Identify which cell holds the provided text, then report its (x, y) central coordinate. 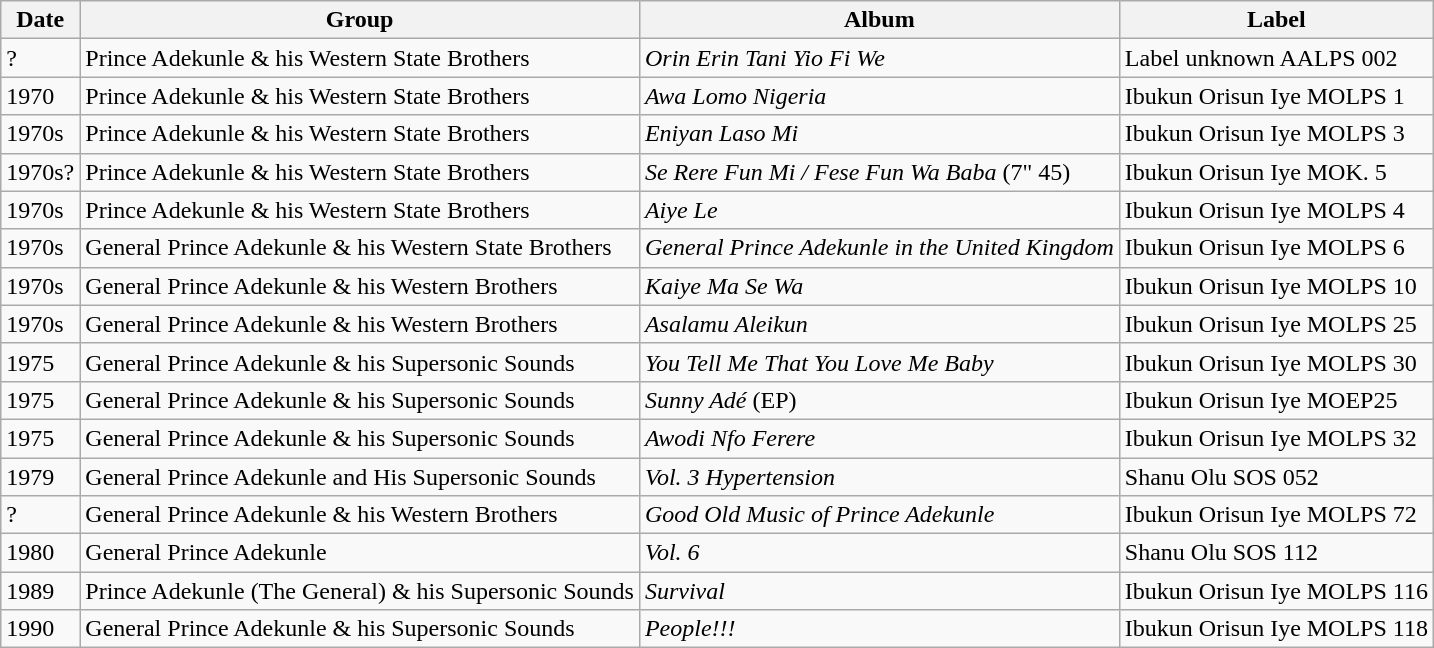
Date (40, 20)
Asalamu Aleikun (879, 324)
Sunny Adé (EP) (879, 400)
Vol. 3 Hypertension (879, 477)
Shanu Olu SOS 112 (1276, 553)
General Prince Adekunle (360, 553)
1970 (40, 96)
Ibukun Orisun Iye MOLPS 10 (1276, 286)
Ibukun Orisun Iye MOLPS 30 (1276, 362)
1970s? (40, 172)
Aiye Le (879, 210)
Prince Adekunle (The General) & his Supersonic Sounds (360, 591)
Ibukun Orisun Iye MOLPS 3 (1276, 134)
General Prince Adekunle in the United Kingdom (879, 248)
Orin Erin Tani Yio Fi We (879, 58)
1990 (40, 629)
Survival (879, 591)
1979 (40, 477)
Awa Lomo Nigeria (879, 96)
Ibukun Orisun Iye MOLPS 1 (1276, 96)
Vol. 6 (879, 553)
Ibukun Orisun Iye MOLPS 116 (1276, 591)
Ibukun Orisun Iye MOLPS 6 (1276, 248)
Ibukun Orisun Iye MOLPS 118 (1276, 629)
Group (360, 20)
You Tell Me That You Love Me Baby (879, 362)
Album (879, 20)
Ibukun Orisun Iye MOLPS 72 (1276, 515)
Kaiye Ma Se Wa (879, 286)
1989 (40, 591)
Good Old Music of Prince Adekunle (879, 515)
Label unknown AALPS 002 (1276, 58)
Ibukun Orisun Iye MOK. 5 (1276, 172)
Shanu Olu SOS 052 (1276, 477)
Awodi Nfo Ferere (879, 438)
Ibukun Orisun Iye MOLPS 25 (1276, 324)
Ibukun Orisun Iye MOEP25 (1276, 400)
1980 (40, 553)
Label (1276, 20)
Ibukun Orisun Iye MOLPS 4 (1276, 210)
General Prince Adekunle and His Supersonic Sounds (360, 477)
People!!! (879, 629)
Eniyan Laso Mi (879, 134)
Se Rere Fun Mi / Fese Fun Wa Baba (7" 45) (879, 172)
Ibukun Orisun Iye MOLPS 32 (1276, 438)
General Prince Adekunle & his Western State Brothers (360, 248)
